Locate the cell with the specified text and output its [X, Y] center coordinate. 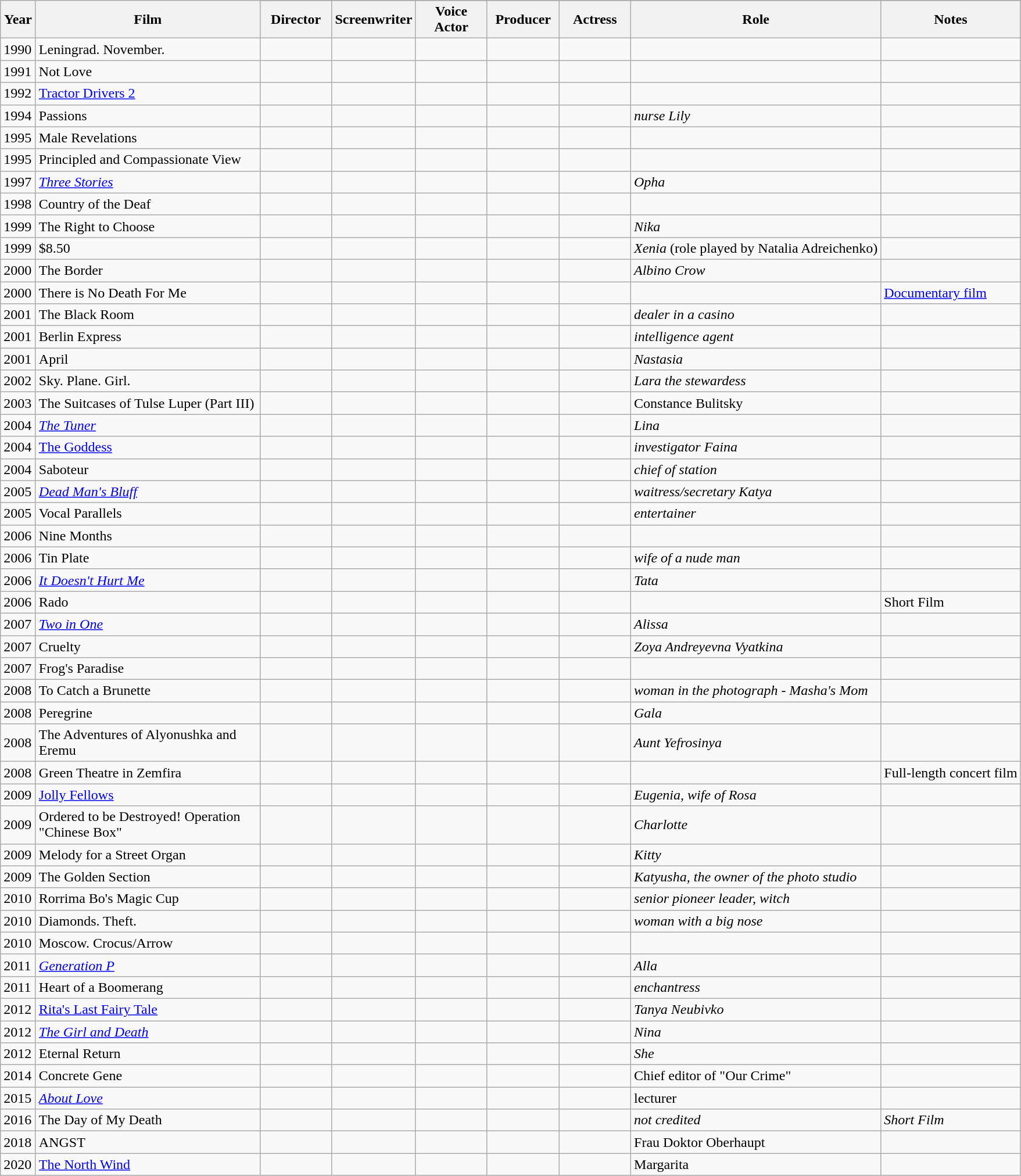
Frog's Paradise [148, 669]
Kitty [756, 855]
Ordered to be Destroyed! Operation "Chinese Box" [148, 825]
Director [296, 20]
Alissa [756, 624]
Katyusha, the owner of the photo studio [756, 877]
senior pioneer leader, witch [756, 899]
Green Theatre in Zemfira [148, 773]
Alla [756, 965]
Generation P [148, 965]
Heart of a Boomerang [148, 987]
Documentary film [951, 292]
entertainer [756, 514]
Three Stories [148, 182]
2015 [19, 1098]
chief of station [756, 469]
2014 [19, 1076]
Film [148, 20]
woman with a big nose [756, 921]
Margarita [756, 1164]
Constance Bulitsky [756, 403]
The Border [148, 270]
Jolly Fellows [148, 795]
Nika [756, 226]
waitress/secretary Katya [756, 492]
Screenwriter [374, 20]
Dead Man's Bluff [148, 492]
She [756, 1054]
Lina [756, 425]
Producer [523, 20]
Rorrima Bo's Magic Cup [148, 899]
The Goddess [148, 447]
investigator Faina [756, 447]
enchantress [756, 987]
Albino Crow [756, 270]
Two in One [148, 624]
2002 [19, 381]
wife of a nude man [756, 558]
Not Love [148, 71]
Zoya Andreyevna Vyatkina [756, 647]
woman in the photograph - Masha's Mom [756, 691]
Male Revelations [148, 138]
1990 [19, 49]
The Black Room [148, 315]
Melody for a Street Organ [148, 855]
2020 [19, 1164]
The Girl and Death [148, 1031]
Rado [148, 602]
2018 [19, 1142]
Nine Months [148, 536]
Moscow. Crocus/Arrow [148, 943]
1991 [19, 71]
The North Wind [148, 1164]
Notes [951, 20]
There is No Death For Me [148, 292]
It Doesn't Hurt Me [148, 580]
Saboteur [148, 469]
1997 [19, 182]
The Suitcases of Tulse Luper (Part III) [148, 403]
nurse Lily [756, 116]
$8.50 [148, 248]
Nastasia [756, 359]
Year [19, 20]
Xenia (role played by Natalia Adreichenko) [756, 248]
Rita's Last Fairy Tale [148, 1009]
Tractor Drivers 2 [148, 94]
Chief editor of "Our Crime" [756, 1076]
Charlotte [756, 825]
The Right to Choose [148, 226]
Concrete Gene [148, 1076]
1998 [19, 204]
Frau Doktor Oberhaupt [756, 1142]
Role [756, 20]
Berlin Express [148, 337]
not credited [756, 1120]
intelligence agent [756, 337]
Eternal Return [148, 1054]
Gala [756, 713]
Lara the stewardess [756, 381]
Opha [756, 182]
Vocal Parallels [148, 514]
The Adventures of Alyonushka and Eremu [148, 743]
To Catch a Brunette [148, 691]
1994 [19, 116]
Actress [595, 20]
2003 [19, 403]
Country of the Deaf [148, 204]
Tanya Neubivko [756, 1009]
Nina [756, 1031]
lecturer [756, 1098]
The Tuner [148, 425]
Peregrine [148, 713]
About Love [148, 1098]
April [148, 359]
1992 [19, 94]
The Day of My Death [148, 1120]
Leningrad. November. [148, 49]
2016 [19, 1120]
Tata [756, 580]
Eugenia, wife of Rosa [756, 795]
dealer in a casino [756, 315]
Tin Plate [148, 558]
Aunt Yefrosinya [756, 743]
Voice Actor [452, 20]
Principled and Compassionate View [148, 160]
Full-length concert film [951, 773]
Passions [148, 116]
Cruelty [148, 647]
Sky. Plane. Girl. [148, 381]
The Golden Section [148, 877]
ANGST [148, 1142]
Diamonds. Theft. [148, 921]
